Identify which cell holds the provided text, then report its [x, y] central coordinate. 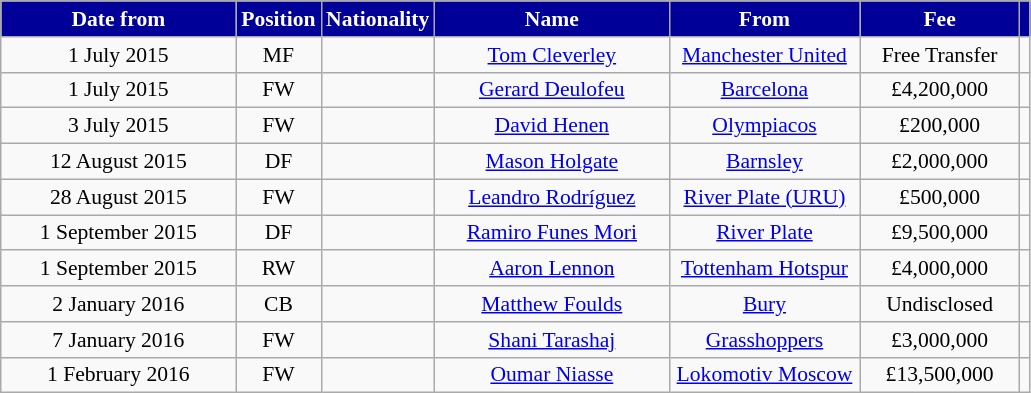
Barcelona [764, 90]
MF [278, 55]
Shani Tarashaj [552, 340]
Ramiro Funes Mori [552, 233]
Position [278, 19]
3 July 2015 [118, 126]
Mason Holgate [552, 162]
Matthew Foulds [552, 304]
Leandro Rodríguez [552, 197]
CB [278, 304]
River Plate (URU) [764, 197]
Free Transfer [940, 55]
Lokomotiv Moscow [764, 375]
Manchester United [764, 55]
2 January 2016 [118, 304]
Date from [118, 19]
Grasshoppers [764, 340]
David Henen [552, 126]
River Plate [764, 233]
Name [552, 19]
Tom Cleverley [552, 55]
£2,000,000 [940, 162]
Fee [940, 19]
Oumar Niasse [552, 375]
£13,500,000 [940, 375]
7 January 2016 [118, 340]
1 February 2016 [118, 375]
12 August 2015 [118, 162]
£9,500,000 [940, 233]
£3,000,000 [940, 340]
£4,000,000 [940, 269]
Nationality [378, 19]
Barnsley [764, 162]
RW [278, 269]
£4,200,000 [940, 90]
Gerard Deulofeu [552, 90]
£200,000 [940, 126]
Tottenham Hotspur [764, 269]
Aaron Lennon [552, 269]
£500,000 [940, 197]
Olympiacos [764, 126]
Undisclosed [940, 304]
From [764, 19]
28 August 2015 [118, 197]
Bury [764, 304]
